Return (x, y) of the center of cell containing provided text 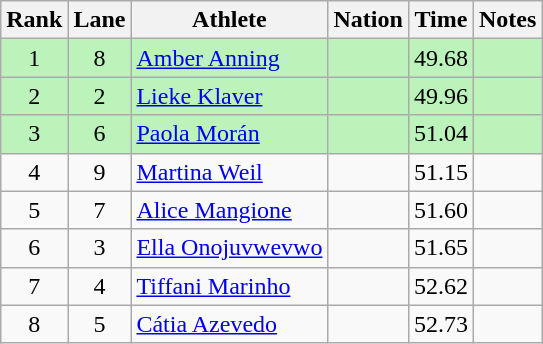
Alice Mangione (230, 210)
51.65 (440, 248)
Martina Weil (230, 172)
Cátia Azevedo (230, 324)
49.96 (440, 96)
51.15 (440, 172)
Athlete (230, 20)
52.73 (440, 324)
Rank (34, 20)
Notes (507, 20)
Amber Anning (230, 58)
52.62 (440, 286)
Lieke Klaver (230, 96)
Tiffani Marinho (230, 286)
51.60 (440, 210)
49.68 (440, 58)
Lane (100, 20)
1 (34, 58)
9 (100, 172)
Time (440, 20)
51.04 (440, 134)
Ella Onojuvwevwo (230, 248)
Nation (368, 20)
Paola Morán (230, 134)
